Determine the [X, Y] coordinate at the center of the cell enclosing the given text.  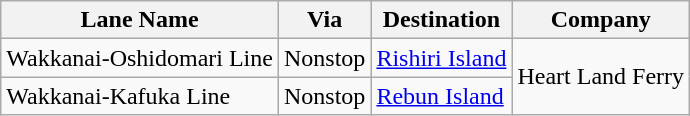
Wakkanai-Kafuka Line [140, 96]
Via [324, 20]
Lane Name [140, 20]
Destination [442, 20]
Heart Land Ferry [601, 77]
Rebun Island [442, 96]
Company [601, 20]
Rishiri Island [442, 58]
Wakkanai-Oshidomari Line [140, 58]
